Output the (x, y) coordinate of the center of the cell containing the given text.  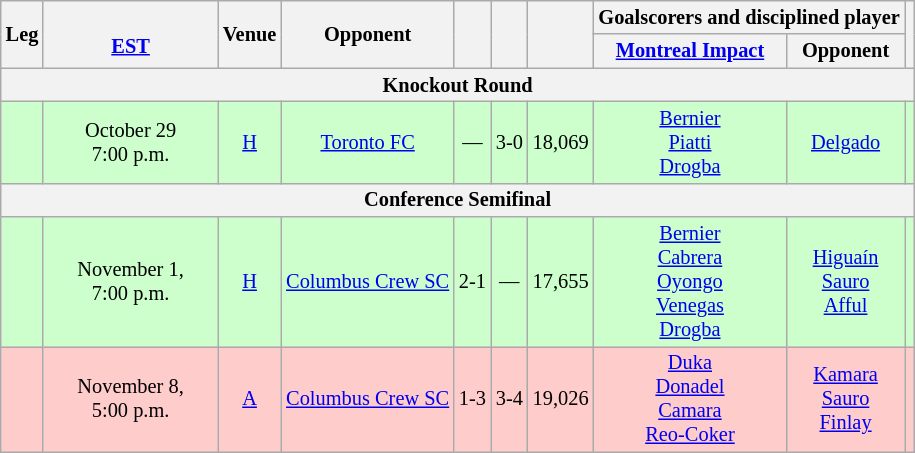
Venue (250, 34)
Leg (22, 34)
2-1 (472, 282)
Duka Donadel Camara Reo-Coker (690, 399)
Delgado (845, 142)
October 297:00 p.m. (130, 142)
Montreal Impact (690, 51)
Conference Semifinal (458, 200)
Goalscorers and disciplined player (748, 17)
Bernier Cabrera Oyongo Venegas Drogba (690, 282)
EST (130, 34)
3-4 (510, 399)
19,026 (561, 399)
November 8, 5:00 p.m. (130, 399)
November 1, 7:00 p.m. (130, 282)
1-3 (472, 399)
18,069 (561, 142)
17,655 (561, 282)
Higuaín Sauro Afful (845, 282)
Kamara Sauro Finlay (845, 399)
Knockout Round (458, 85)
Toronto FC (368, 142)
3-0 (510, 142)
Bernier Piatti Drogba (690, 142)
A (250, 399)
